Output the [X, Y] coordinate of the center of the cell containing the given text.  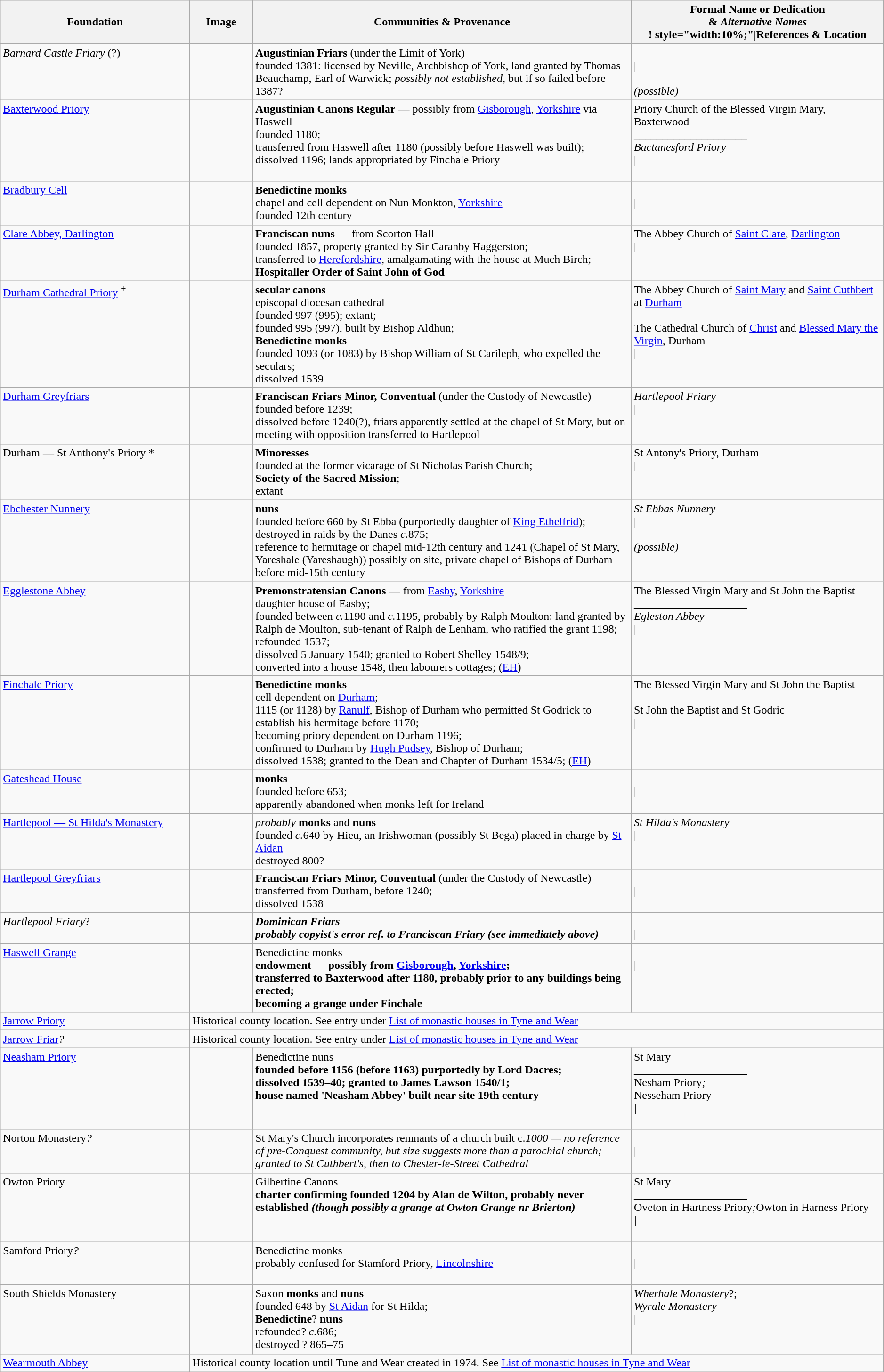
Barnard Castle Friary (?) [95, 72]
Historical county location until Tune and Wear created in 1974. See List of monastic houses in Tyne and Wear [537, 1363]
St Hilda's Monastery| [757, 841]
Benedictine monkschapel and cell dependent on Nun Monkton, Yorkshirefounded 12th century [442, 203]
Gilbertine Canonscharter confirming founded 1204 by Alan de Wilton, probably never established (though possibly a grange at Owton Grange nr Brierton) [442, 1207]
Saxon monks and nunsfounded 648 by St Aidan for St Hilda;Benedictine? nunsrefounded? c.686;destroyed ? 865–75 [442, 1319]
Formal Name or Dedication & Alternative Names! style="width:10%;"|References & Location [757, 22]
Egglestone Abbey [95, 628]
Durham Greyfriars [95, 415]
Hartlepool Greyfriars [95, 891]
Minoressesfounded at the former vicarage of St Nicholas Parish Church;Society of the Sacred Mission;extant [442, 472]
Dominican Friarsprobably copyist's error ref. to Franciscan Friary (see immediately above) [442, 928]
Jarrow Friar? [95, 1039]
Hartlepool — St Hilda's Monastery [95, 841]
Durham Cathedral Priory + [95, 334]
Hartlepool Friary| [757, 415]
Benedictine monksprobably confused for Stamford Priory, Lincolnshire [442, 1263]
South Shields Monastery [95, 1319]
Owton Priory [95, 1207]
St Mary____________________Nesham Priory;Nesseham Priory| [757, 1089]
The Abbey Church of Saint Clare, Darlington| [757, 252]
Durham — St Anthony's Priory * [95, 472]
Wearmouth Abbey [95, 1363]
Bradbury Cell [95, 203]
| (possible) [757, 72]
Wherhale Monastery?;Wyrale Monastery| [757, 1319]
monksfounded before 653;apparently abandoned when monks left for Ireland [442, 791]
St Ebbas Nunnery| (possible) [757, 541]
Finchale Priory [95, 723]
Neasham Priory [95, 1089]
Clare Abbey, Darlington [95, 252]
Haswell Grange [95, 978]
Hartlepool Friary? [95, 928]
Norton Monastery? [95, 1151]
Ebchester Nunnery [95, 541]
St Mary____________________Oveton in Hartness Priory;Owton in Harness Priory| [757, 1207]
Communities & Provenance [442, 22]
Franciscan Friars Minor, Conventual (under the Custody of Newcastle)transferred from Durham, before 1240;dissolved 1538 [442, 891]
The Abbey Church of Saint Mary and Saint Cuthbert at DurhamThe Cathedral Church of Christ and Blessed Mary the Virgin, Durham| [757, 334]
Image [221, 22]
Foundation [95, 22]
Samford Priory? [95, 1263]
Jarrow Priory [95, 1021]
Priory Church of the Blessed Virgin Mary, Baxterwood____________________Bactanesford Priory| [757, 140]
The Blessed Virgin Mary and St John the BaptistSt John the Baptist and St Godric| [757, 723]
The Blessed Virgin Mary and St John the Baptist____________________Egleston Abbey| [757, 628]
Gateshead House [95, 791]
Baxterwood Priory [95, 140]
St Antony's Priory, Durham| [757, 472]
probably monks and nunsfounded c.640 by Hieu, an Irishwoman (possibly St Bega) placed in charge by St Aidandestroyed 800? [442, 841]
